For the text-containing cell, return its midpoint in [X, Y] coordinate format. 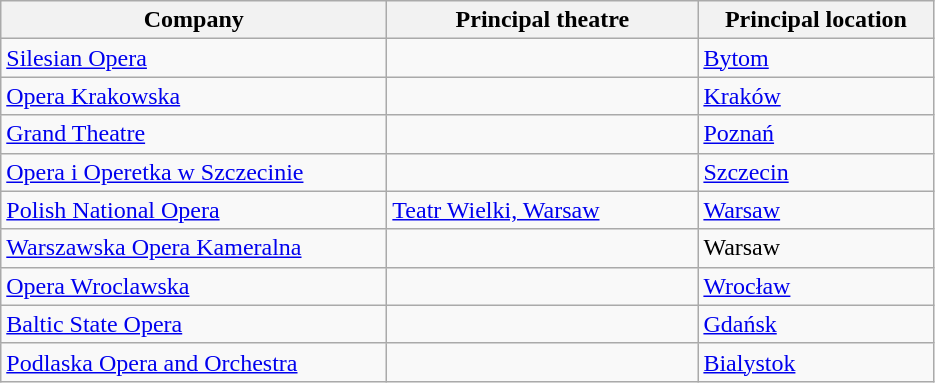
Baltic State Opera [194, 324]
Gdańsk [816, 324]
Polish National Opera [194, 210]
Opera i Operetka w Szczecinie [194, 172]
Opera Krakowska [194, 96]
Kraków [816, 96]
Podlaska Opera and Orchestra [194, 362]
Principal theatre [542, 20]
Principal location [816, 20]
Company [194, 20]
Bialystok [816, 362]
Silesian Opera [194, 58]
Teatr Wielki, Warsaw [542, 210]
Opera Wroclawska [194, 286]
Warszawska Opera Kameralna [194, 248]
Poznań [816, 134]
Szczecin [816, 172]
Bytom [816, 58]
Grand Theatre [194, 134]
Wrocław [816, 286]
